Extract the (x, y) coordinate from the center of the cell holding the provided text.  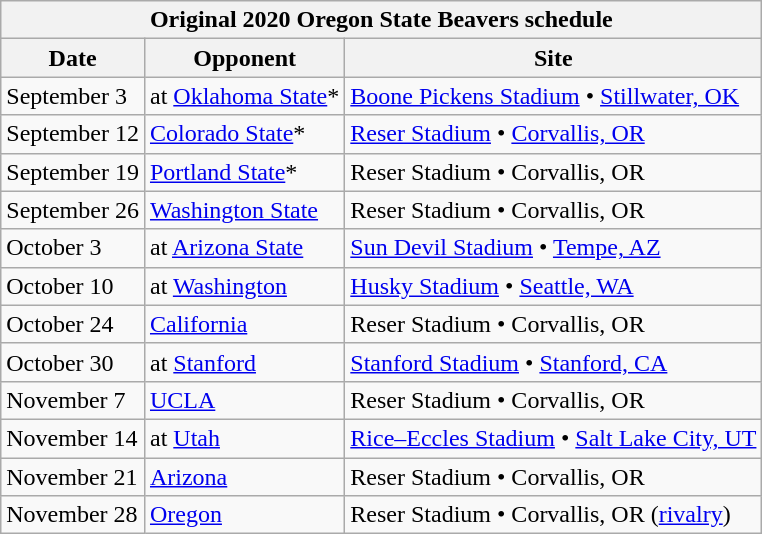
at Utah (244, 438)
Date (73, 58)
September 19 (73, 172)
California (244, 324)
October 3 (73, 248)
at Oklahoma State* (244, 96)
Oregon (244, 515)
October 30 (73, 362)
at Arizona State (244, 248)
October 10 (73, 286)
November 28 (73, 515)
September 26 (73, 210)
Colorado State* (244, 134)
September 12 (73, 134)
Boone Pickens Stadium • Stillwater, OK (554, 96)
November 14 (73, 438)
Washington State (244, 210)
Arizona (244, 477)
UCLA (244, 400)
at Stanford (244, 362)
at Washington (244, 286)
November 7 (73, 400)
Rice–Eccles Stadium • Salt Lake City, UT (554, 438)
Original 2020 Oregon State Beavers schedule (382, 20)
Portland State* (244, 172)
October 24 (73, 324)
September 3 (73, 96)
Reser Stadium • Corvallis, OR (rivalry) (554, 515)
Stanford Stadium • Stanford, CA (554, 362)
Husky Stadium • Seattle, WA (554, 286)
November 21 (73, 477)
Opponent (244, 58)
Site (554, 58)
Sun Devil Stadium • Tempe, AZ (554, 248)
